Output the (x, y) coordinate of the center of the cell containing the given text.  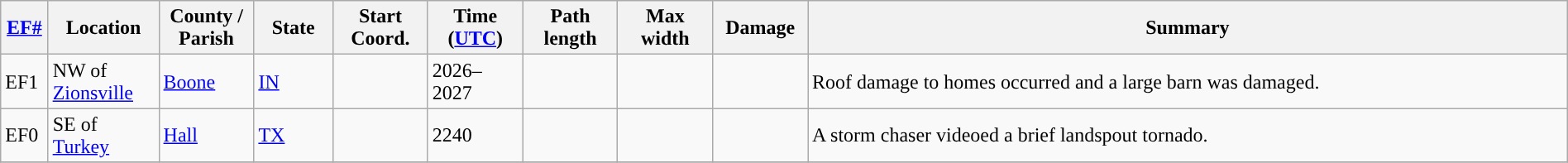
TX (294, 136)
Summary (1188, 28)
NW of Zionsville (103, 81)
2026–2027 (475, 81)
A storm chaser videoed a brief landspout tornado. (1188, 136)
Boone (207, 81)
IN (294, 81)
Hall (207, 136)
2240 (475, 136)
Path length (571, 28)
State (294, 28)
Max width (665, 28)
EF0 (25, 136)
Time (UTC) (475, 28)
EF1 (25, 81)
County / Parish (207, 28)
Damage (761, 28)
Location (103, 28)
EF# (25, 28)
Start Coord. (380, 28)
Roof damage to homes occurred and a large barn was damaged. (1188, 81)
SE of Turkey (103, 136)
